From the cell containing the given text, extract its center point as [X, Y] coordinate. 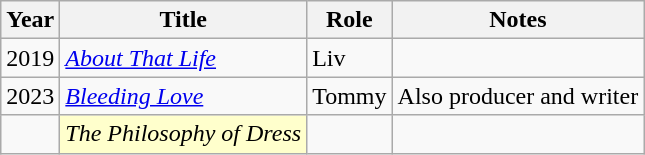
Bleeding Love [184, 96]
Role [350, 20]
Tommy [350, 96]
The Philosophy of Dress [184, 134]
2019 [30, 58]
Liv [350, 58]
About That Life [184, 58]
Notes [518, 20]
Also producer and writer [518, 96]
Title [184, 20]
2023 [30, 96]
Year [30, 20]
